Provide the [x, y] coordinate of the cell's center where the given text is located.  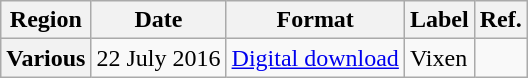
Region [46, 20]
Various [46, 58]
22 July 2016 [158, 58]
Date [158, 20]
Vixen [439, 58]
Format [315, 20]
Ref. [500, 20]
Digital download [315, 58]
Label [439, 20]
